Output the (X, Y) coordinate of the center of the cell containing the given text.  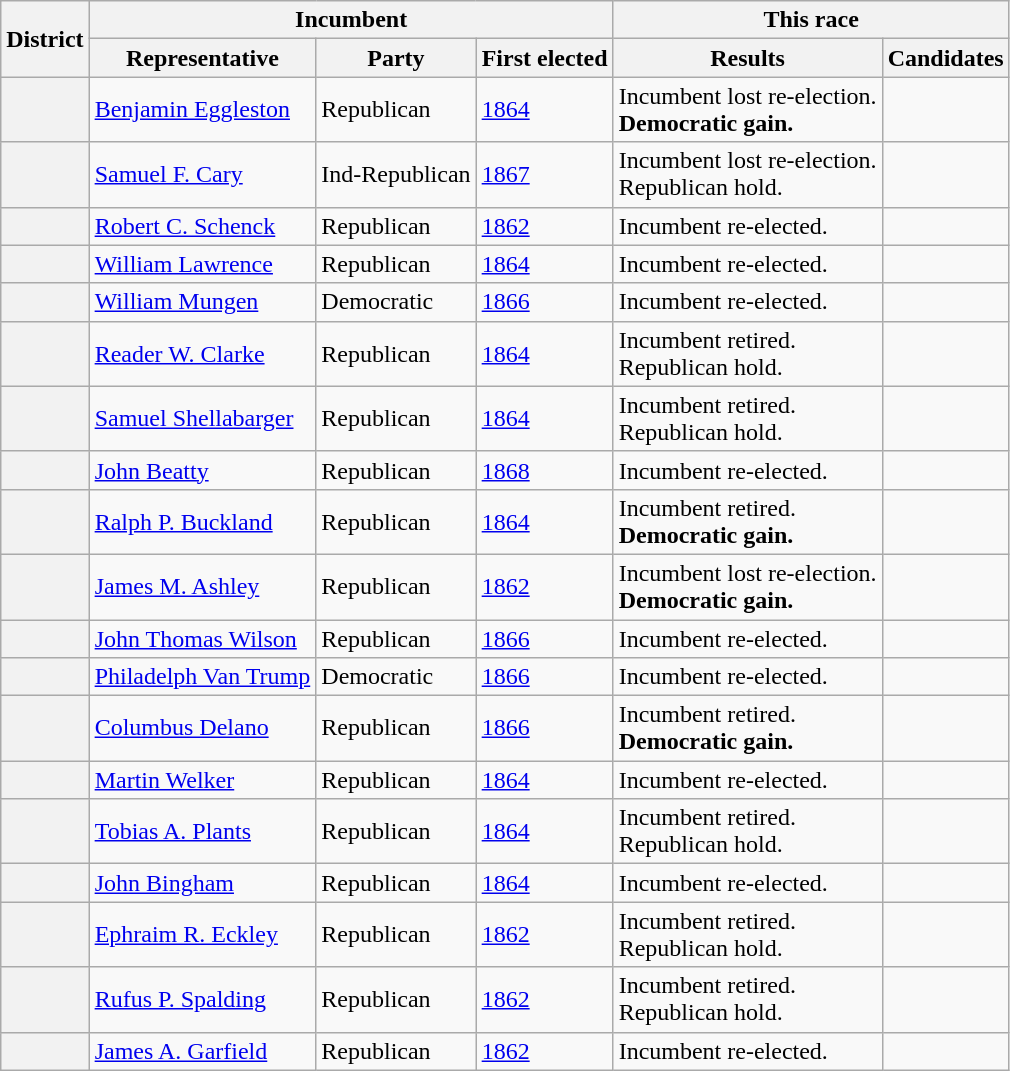
Ephraim R. Eckley (202, 934)
This race (811, 20)
Incumbent (351, 20)
Samuel F. Cary (202, 174)
Columbus Delano (202, 728)
Representative (202, 58)
John Bingham (202, 883)
William Lawrence (202, 264)
Rufus P. Spalding (202, 1000)
John Thomas Wilson (202, 639)
1868 (544, 470)
Ind-Republican (396, 174)
William Mungen (202, 302)
Tobias A. Plants (202, 832)
1867 (544, 174)
Robert C. Schenck (202, 226)
Incumbent lost re-election.Republican hold. (748, 174)
Party (396, 58)
Ralph P. Buckland (202, 522)
Martin Welker (202, 780)
Candidates (946, 58)
Benjamin Eggleston (202, 110)
District (45, 39)
John Beatty (202, 470)
Results (748, 58)
Philadelph Van Trump (202, 677)
James M. Ashley (202, 586)
Reader W. Clarke (202, 354)
First elected (544, 58)
James A. Garfield (202, 1051)
Samuel Shellabarger (202, 418)
